From the cell containing the given text, extract its center point as (x, y) coordinate. 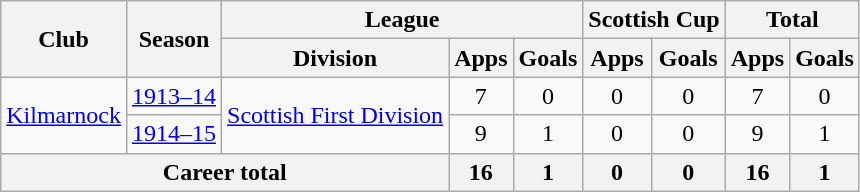
Division (336, 58)
Total (792, 20)
Scottish Cup (654, 20)
1913–14 (174, 96)
League (402, 20)
1914–15 (174, 134)
Club (64, 39)
Season (174, 39)
Scottish First Division (336, 115)
Kilmarnock (64, 115)
Career total (225, 172)
